Detect which cell encompasses the target text, then output its [x, y] center coordinate. 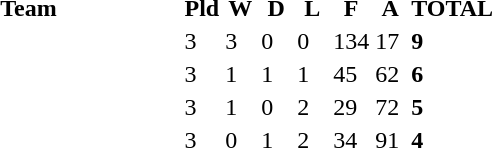
134 [352, 41]
2 [312, 107]
45 [352, 74]
29 [352, 107]
72 [390, 107]
17 [390, 41]
62 [390, 74]
